Return the [x, y] coordinate for the center point of the cell that contains the specified text.  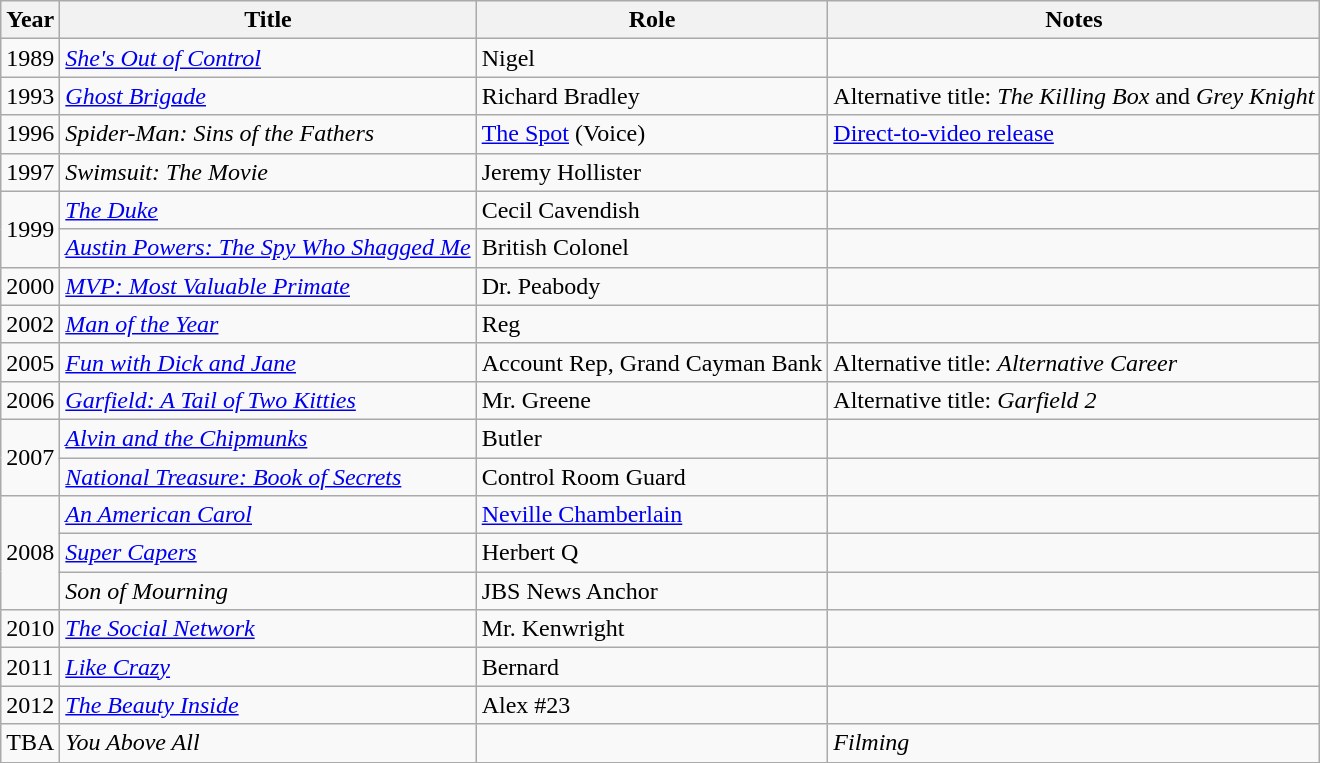
Ghost Brigade [268, 96]
Alternative title: Garfield 2 [1074, 400]
Nigel [652, 58]
1997 [30, 172]
1989 [30, 58]
Alternative title: Alternative Career [1074, 362]
Title [268, 20]
Like Crazy [268, 667]
British Colonel [652, 248]
Man of the Year [268, 324]
Richard Bradley [652, 96]
She's Out of Control [268, 58]
Butler [652, 438]
Mr. Greene [652, 400]
1993 [30, 96]
Fun with Dick and Jane [268, 362]
Bernard [652, 667]
1999 [30, 229]
Garfield: A Tail of Two Kitties [268, 400]
Alvin and the Chipmunks [268, 438]
Cecil Cavendish [652, 210]
Alex #23 [652, 705]
Son of Mourning [268, 591]
Spider-Man: Sins of the Fathers [268, 134]
The Beauty Inside [268, 705]
TBA [30, 743]
Swimsuit: The Movie [268, 172]
Mr. Kenwright [652, 629]
2007 [30, 457]
Year [30, 20]
2006 [30, 400]
Herbert Q [652, 553]
You Above All [268, 743]
Reg [652, 324]
Role [652, 20]
Jeremy Hollister [652, 172]
2010 [30, 629]
Account Rep, Grand Cayman Bank [652, 362]
Super Capers [268, 553]
1996 [30, 134]
MVP: Most Valuable Primate [268, 286]
Filming [1074, 743]
2012 [30, 705]
Notes [1074, 20]
Austin Powers: The Spy Who Shagged Me [268, 248]
The Social Network [268, 629]
2002 [30, 324]
Alternative title: The Killing Box and Grey Knight [1074, 96]
An American Carol [268, 515]
National Treasure: Book of Secrets [268, 477]
JBS News Anchor [652, 591]
2000 [30, 286]
2005 [30, 362]
Direct-to-video release [1074, 134]
The Spot (Voice) [652, 134]
Neville Chamberlain [652, 515]
2008 [30, 553]
The Duke [268, 210]
Dr. Peabody [652, 286]
Control Room Guard [652, 477]
2011 [30, 667]
